For the text-containing cell, return its midpoint in (x, y) coordinate format. 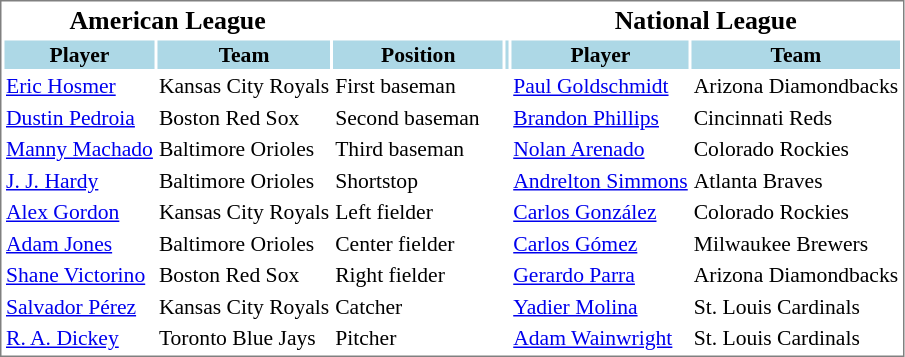
Eric Hosmer (79, 86)
Second baseman (418, 118)
Position (418, 54)
National League (706, 20)
Cincinnati Reds (796, 118)
Right fielder (418, 275)
Shane Victorino (79, 275)
Adam Jones (79, 244)
Shortstop (418, 180)
Dustin Pedroia (79, 118)
Third baseman (418, 149)
Brandon Phillips (600, 118)
Toronto Blue Jays (244, 338)
Gerardo Parra (600, 275)
Carlos Gómez (600, 244)
Alex Gordon (79, 212)
J. J. Hardy (79, 180)
Milwaukee Brewers (796, 244)
Nolan Arenado (600, 149)
Center fielder (418, 244)
Left fielder (418, 212)
Carlos González (600, 212)
Atlanta Braves (796, 180)
Salvador Pérez (79, 306)
R. A. Dickey (79, 338)
Pitcher (418, 338)
First baseman (418, 86)
Manny Machado (79, 149)
Adam Wainwright (600, 338)
American League (167, 20)
Paul Goldschmidt (600, 86)
Yadier Molina (600, 306)
Catcher (418, 306)
Andrelton Simmons (600, 180)
